Identify which cell holds the provided text, then report its (x, y) central coordinate. 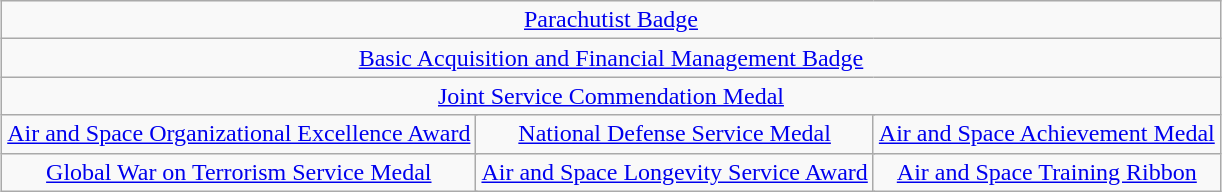
Joint Service Commendation Medal (612, 96)
National Defense Service Medal (674, 134)
Air and Space Achievement Medal (1046, 134)
Air and Space Organizational Excellence Award (239, 134)
Basic Acquisition and Financial Management Badge (612, 58)
Parachutist Badge (612, 20)
Air and Space Longevity Service Award (674, 172)
Global War on Terrorism Service Medal (239, 172)
Air and Space Training Ribbon (1046, 172)
